For the text-containing cell, return its midpoint in [x, y] coordinate format. 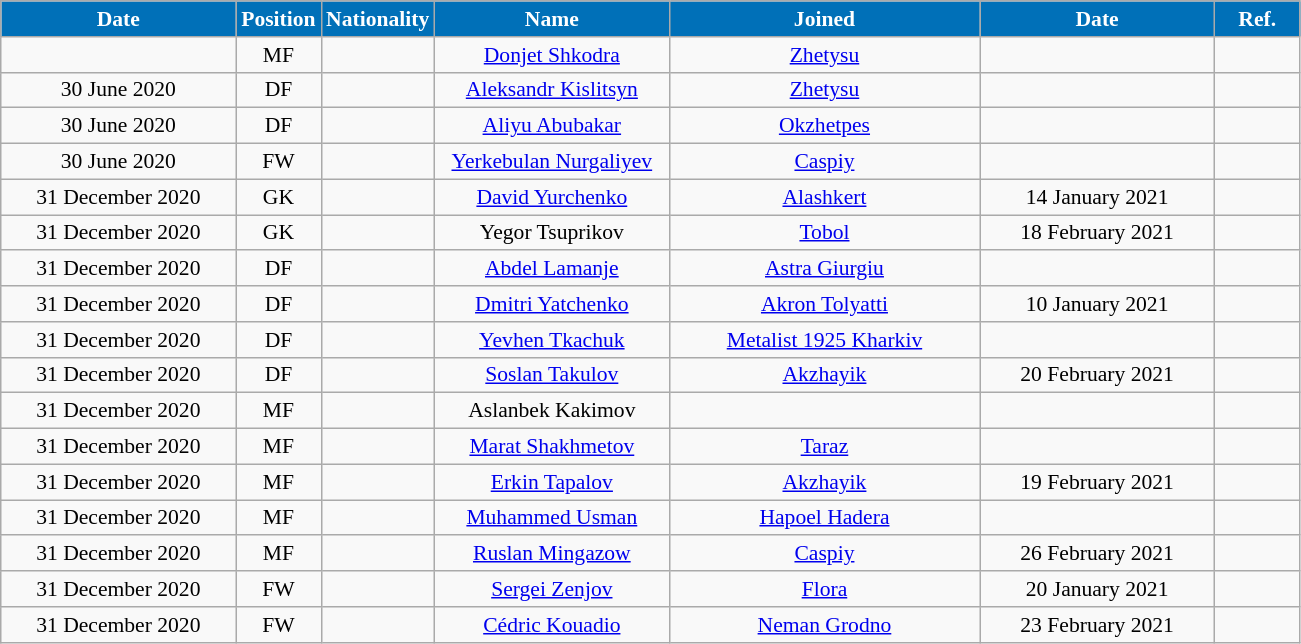
Erkin Tapalov [552, 482]
18 February 2021 [1098, 233]
Abdel Lamanje [552, 269]
Yegor Tsuprikov [552, 233]
Hapoel Hadera [824, 518]
14 January 2021 [1098, 197]
Dmitri Yatchenko [552, 304]
Cédric Kouadio [552, 625]
Position [278, 19]
Name [552, 19]
Neman Grodno [824, 625]
Taraz [824, 447]
20 February 2021 [1098, 375]
Sergei Zenjov [552, 589]
Soslan Takulov [552, 375]
26 February 2021 [1098, 554]
Aslanbek Kakimov [552, 411]
David Yurchenko [552, 197]
20 January 2021 [1098, 589]
Akron Tolyatti [824, 304]
Donjet Shkodra [552, 55]
Ruslan Mingazow [552, 554]
Yevhen Tkachuk [552, 340]
10 January 2021 [1098, 304]
19 February 2021 [1098, 482]
Astra Giurgiu [824, 269]
Tobol [824, 233]
Muhammed Usman [552, 518]
Marat Shakhmetov [552, 447]
Aleksandr Kislitsyn [552, 90]
23 February 2021 [1098, 625]
Okzhetpes [824, 126]
Nationality [378, 19]
Aliyu Abubakar [552, 126]
Alashkert [824, 197]
Yerkebulan Nurgaliyev [552, 162]
Metalist 1925 Kharkiv [824, 340]
Ref. [1258, 19]
Joined [824, 19]
Flora [824, 589]
